Determine the [X, Y] coordinate at the center of the cell enclosing the given text.  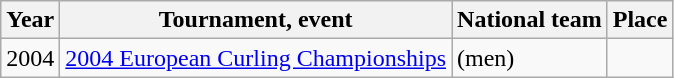
Place [640, 20]
(men) [530, 58]
Year [30, 20]
2004 European Curling Championships [256, 58]
National team [530, 20]
Tournament, event [256, 20]
2004 [30, 58]
